Find where the given text appears and provide that cell's center as [X, Y] coordinate. 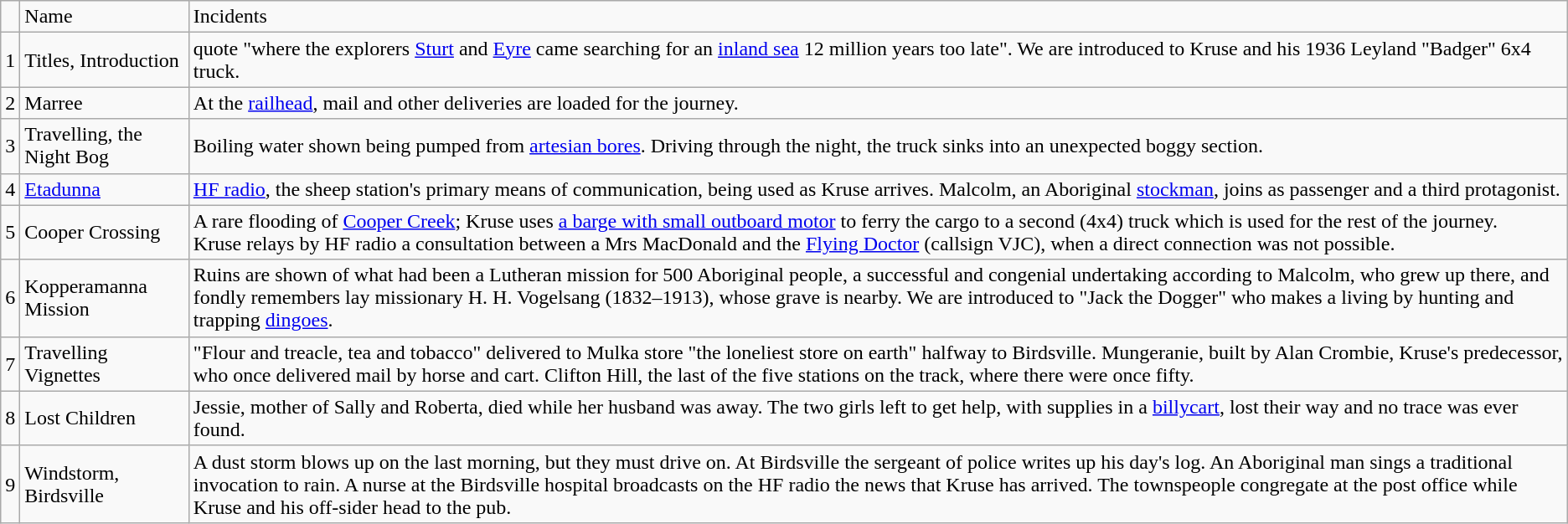
3 [10, 146]
9 [10, 484]
Lost Children [104, 419]
Travelling Vignettes [104, 363]
7 [10, 363]
Kopperamanna Mission [104, 298]
Incidents [878, 17]
4 [10, 189]
At the railhead, mail and other deliveries are loaded for the journey. [878, 103]
Windstorm, Birdsville [104, 484]
1 [10, 60]
Name [104, 17]
2 [10, 103]
Boiling water shown being pumped from artesian bores. Driving through the night, the truck sinks into an unexpected boggy section. [878, 146]
6 [10, 298]
Titles, Introduction [104, 60]
5 [10, 233]
Travelling, the Night Bog [104, 146]
Etadunna [104, 189]
8 [10, 419]
Cooper Crossing [104, 233]
Marree [104, 103]
